For the text-containing cell, return its midpoint in (X, Y) coordinate format. 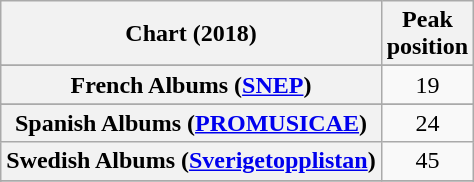
French Albums (SNEP) (191, 85)
Chart (2018) (191, 34)
Swedish Albums (Sverigetopplistan) (191, 161)
19 (427, 85)
Spanish Albums (PROMUSICAE) (191, 123)
24 (427, 123)
Peak position (427, 34)
45 (427, 161)
